From the cell containing the given text, extract its center point as [X, Y] coordinate. 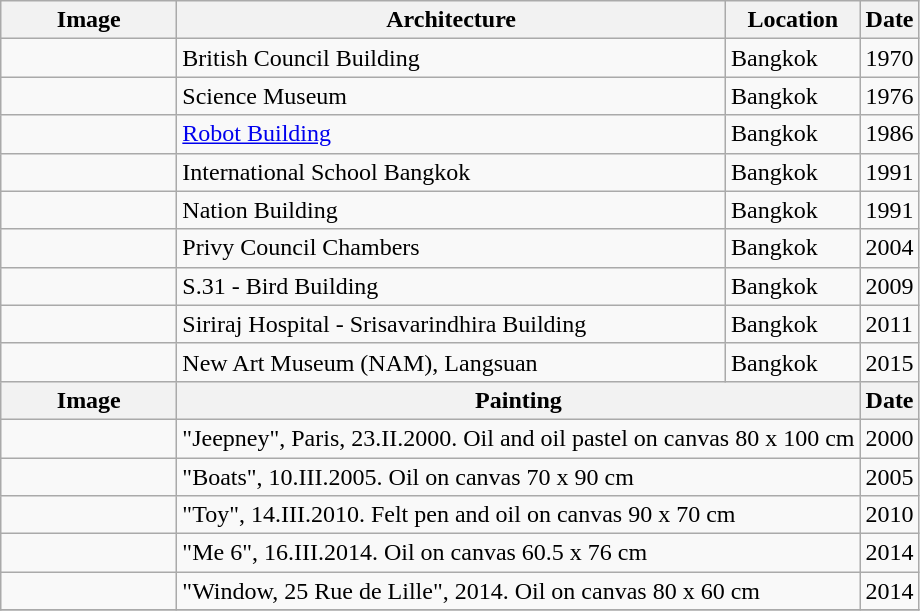
Privy Council Chambers [452, 248]
Nation Building [452, 210]
Location [792, 20]
S.31 - Bird Building [452, 286]
"Jeepney", Paris, 23.II.2000. Oil and oil pastel on canvas 80 x 100 cm [518, 438]
Painting [518, 400]
2009 [890, 286]
British Council Building [452, 58]
2010 [890, 515]
1970 [890, 58]
1986 [890, 134]
"Boats", 10.III.2005. Oil on canvas 70 x 90 cm [518, 477]
Siriraj Hospital - Srisavarindhira Building [452, 324]
International School Bangkok [452, 172]
2015 [890, 362]
"Toy", 14.III.2010. Felt pen and oil on canvas 90 x 70 cm [518, 515]
"Window, 25 Rue de Lille", 2014. Oil on canvas 80 x 60 cm [518, 591]
"Me 6", 16.III.2014. Oil on canvas 60.5 x 76 cm [518, 553]
2000 [890, 438]
1976 [890, 96]
2004 [890, 248]
Architecture [452, 20]
New Art Museum (NAM), Langsuan [452, 362]
Robot Building [452, 134]
2005 [890, 477]
2011 [890, 324]
Science Museum [452, 96]
